Locate the cell with the specified text and output its (X, Y) center coordinate. 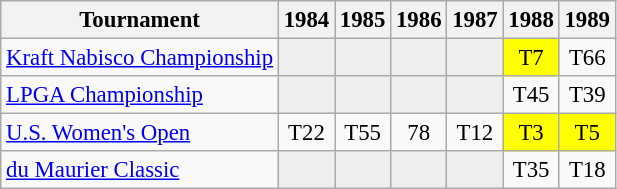
T55 (363, 133)
T5 (587, 133)
1984 (306, 20)
T3 (531, 133)
Kraft Nabisco Championship (140, 58)
1986 (419, 20)
T66 (587, 58)
Tournament (140, 20)
1989 (587, 20)
1985 (363, 20)
T35 (531, 170)
T18 (587, 170)
1988 (531, 20)
1987 (475, 20)
78 (419, 133)
T39 (587, 95)
T7 (531, 58)
T45 (531, 95)
U.S. Women's Open (140, 133)
du Maurier Classic (140, 170)
T12 (475, 133)
LPGA Championship (140, 95)
T22 (306, 133)
